Extract the [x, y] coordinate from the center of the cell holding the provided text.  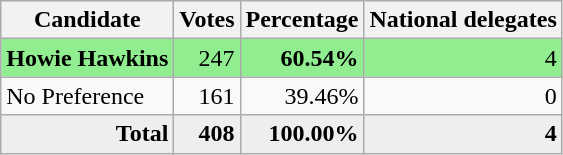
60.54% [302, 58]
Candidate [88, 20]
161 [207, 96]
Percentage [302, 20]
Votes [207, 20]
Total [88, 134]
Howie Hawkins [88, 58]
39.46% [302, 96]
247 [207, 58]
0 [463, 96]
408 [207, 134]
National delegates [463, 20]
100.00% [302, 134]
No Preference [88, 96]
